Return [X, Y] of the center of cell containing provided text 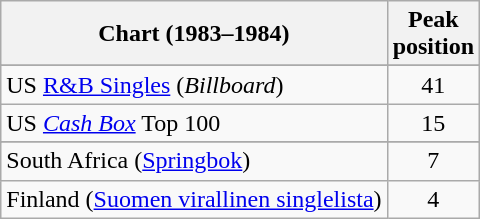
US Cash Box Top 100 [194, 123]
Peakposition [433, 34]
South Africa (Springbok) [194, 161]
15 [433, 123]
4 [433, 199]
7 [433, 161]
Finland (Suomen virallinen singlelista) [194, 199]
US R&B Singles (Billboard) [194, 85]
Chart (1983–1984) [194, 34]
41 [433, 85]
